Return the [X, Y] coordinate for the center point of the cell that contains the specified text.  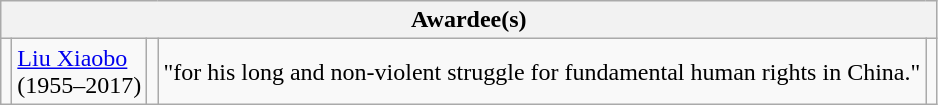
"for his long and non-violent struggle for fundamental human rights in China." [542, 72]
Liu Xiaobo(1955–2017) [80, 72]
Awardee(s) [469, 20]
